Provide the (x, y) coordinate of the cell's center where the given text is located.  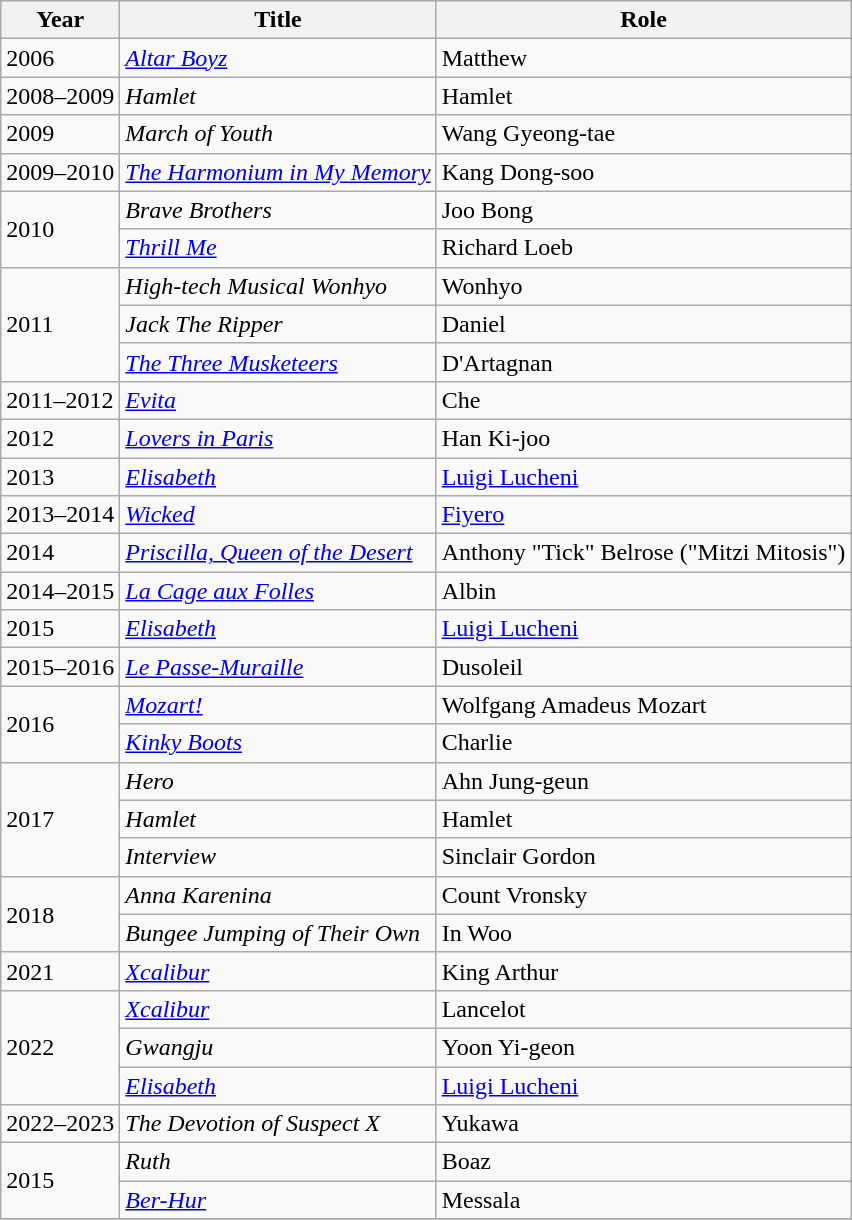
Joo Bong (644, 210)
Evita (278, 400)
Interview (278, 857)
Kinky Boots (278, 743)
2014 (60, 553)
Boaz (644, 1162)
Title (278, 20)
Gwangju (278, 1047)
2016 (60, 724)
2009–2010 (60, 172)
Ahn Jung-geun (644, 781)
Altar Boyz (278, 58)
Yoon Yi-geon (644, 1047)
Lovers in Paris (278, 438)
High-tech Musical Wonhyo (278, 286)
2017 (60, 819)
Jack The Ripper (278, 324)
In Woo (644, 933)
Bungee Jumping of Their Own (278, 933)
2014–2015 (60, 591)
Lancelot (644, 1009)
The Harmonium in My Memory (278, 172)
Mozart! (278, 705)
Hero (278, 781)
Fiyero (644, 515)
Count Vronsky (644, 895)
Han Ki-joo (644, 438)
2009 (60, 134)
Dusoleil (644, 667)
2022 (60, 1047)
2013–2014 (60, 515)
Yukawa (644, 1124)
The Devotion of Suspect X (278, 1124)
Le Passe-Muraille (278, 667)
2022–2023 (60, 1124)
Messala (644, 1200)
2008–2009 (60, 96)
Daniel (644, 324)
2011 (60, 324)
Role (644, 20)
The Three Musketeers (278, 362)
2021 (60, 971)
Matthew (644, 58)
Anna Karenina (278, 895)
2013 (60, 477)
Wolfgang Amadeus Mozart (644, 705)
2010 (60, 229)
Charlie (644, 743)
Anthony "Tick" Belrose ("Mitzi Mitosis") (644, 553)
2015–2016 (60, 667)
2018 (60, 914)
Brave Brothers (278, 210)
Ber-Hur (278, 1200)
Priscilla, Queen of the Desert (278, 553)
Year (60, 20)
Che (644, 400)
Albin (644, 591)
Wonhyo (644, 286)
Thrill Me (278, 248)
Wicked (278, 515)
Kang Dong-soo (644, 172)
Sinclair Gordon (644, 857)
Richard Loeb (644, 248)
D'Artagnan (644, 362)
Wang Gyeong-tae (644, 134)
La Cage aux Folles (278, 591)
March of Youth (278, 134)
2012 (60, 438)
King Arthur (644, 971)
2011–2012 (60, 400)
Ruth (278, 1162)
2006 (60, 58)
